Detect which cell encompasses the target text, then output its [x, y] center coordinate. 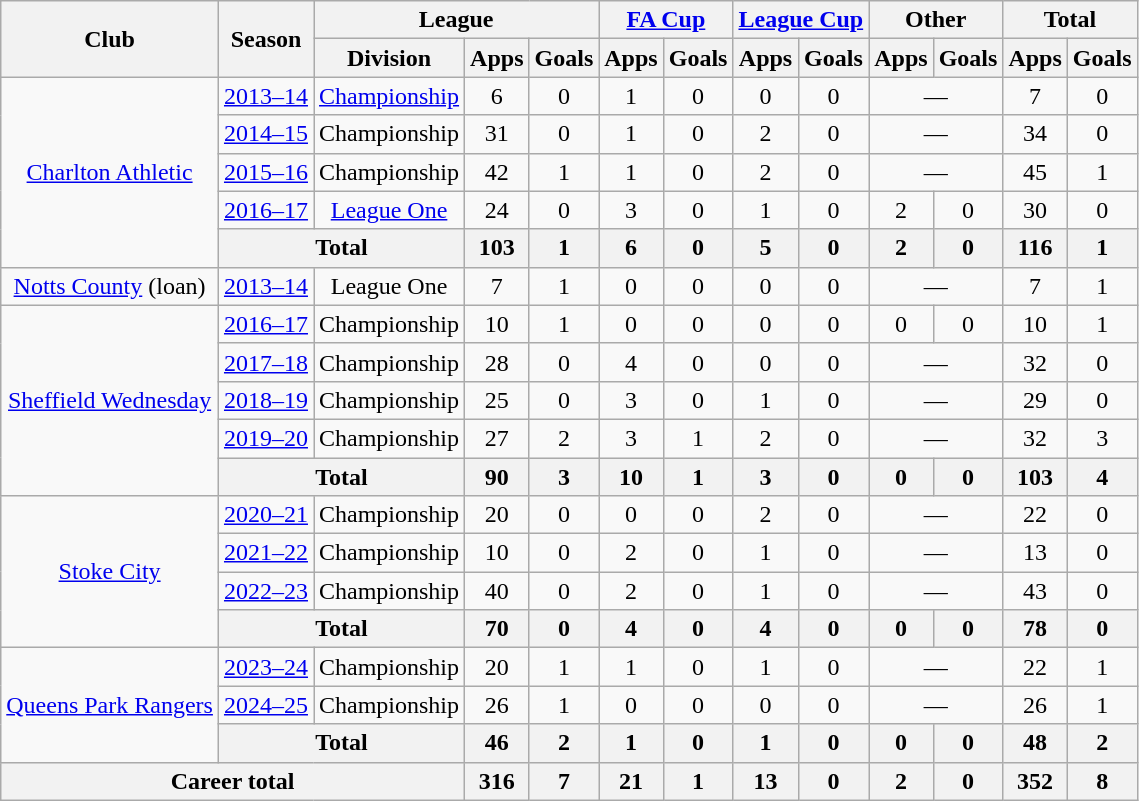
8 [1102, 781]
2021–22 [266, 553]
46 [497, 743]
34 [1035, 134]
2024–25 [266, 705]
90 [497, 477]
League [456, 20]
Sheffield Wednesday [110, 400]
2020–21 [266, 515]
5 [766, 248]
31 [497, 134]
Charlton Athletic [110, 172]
Club [110, 39]
Division [390, 58]
2019–20 [266, 438]
Season [266, 39]
24 [497, 210]
28 [497, 362]
70 [497, 629]
25 [497, 400]
Queens Park Rangers [110, 705]
2023–24 [266, 667]
FA Cup [666, 20]
2022–23 [266, 591]
48 [1035, 743]
45 [1035, 172]
2015–16 [266, 172]
30 [1035, 210]
42 [497, 172]
27 [497, 438]
2017–18 [266, 362]
Notts County (loan) [110, 286]
316 [497, 781]
Career total [233, 781]
2018–19 [266, 400]
43 [1035, 591]
2014–15 [266, 134]
Other [936, 20]
116 [1035, 248]
29 [1035, 400]
21 [631, 781]
78 [1035, 629]
League Cup [801, 20]
Stoke City [110, 572]
40 [497, 591]
352 [1035, 781]
